Output the (x, y) coordinate of the center of the cell containing the given text.  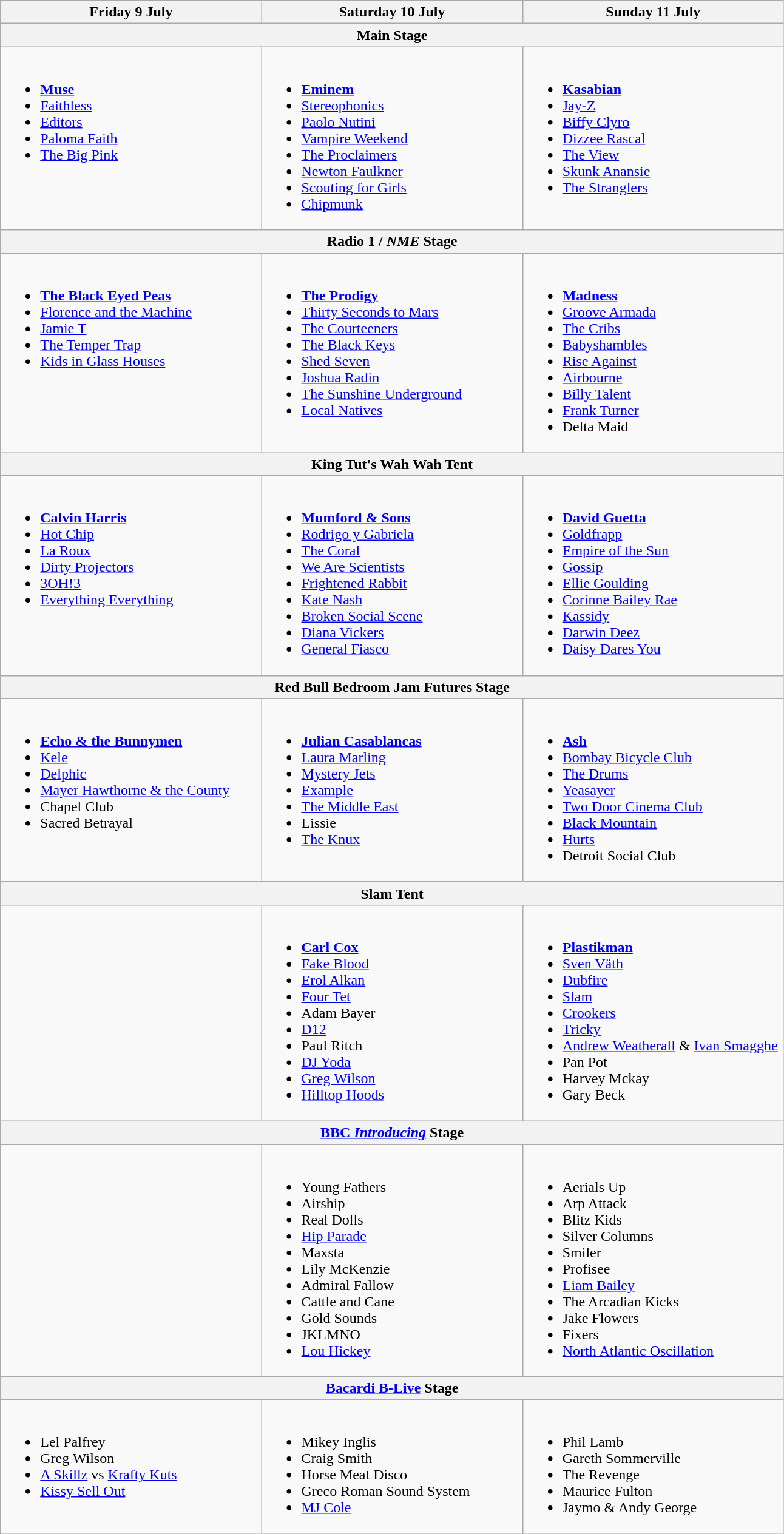
Aerials UpArp AttackBlitz KidsSilver ColumnsSmilerProfiseeLiam BaileyThe Arcadian KicksJake FlowersFixersNorth Atlantic Oscillation (653, 1261)
Julian CasablancasLaura MarlingMystery JetsExampleThe Middle EastLissieThe Knux (392, 790)
Slam Tent (392, 893)
King Tut's Wah Wah Tent (392, 464)
Lel PalfreyGreg WilsonA Skillz vs Krafty KutsKissy Sell Out (131, 1467)
Red Bull Bedroom Jam Futures Stage (392, 687)
Radio 1 / NME Stage (392, 242)
EminemStereophonicsPaolo NutiniVampire WeekendThe ProclaimersNewton FaulknerScouting for GirlsChipmunk (392, 138)
The Black Eyed PeasFlorence and the MachineJamie TThe Temper TrapKids in Glass Houses (131, 353)
Calvin HarrisHot ChipLa RouxDirty Projectors3OH!3Everything Everything (131, 575)
The ProdigyThirty Seconds to MarsThe CourteenersThe Black KeysShed SevenJoshua RadinThe Sunshine UndergroundLocal Natives (392, 353)
MadnessGroove ArmadaThe CribsBabyshamblesRise AgainstAirbourneBilly TalentFrank TurnerDelta Maid (653, 353)
Friday 9 July (131, 12)
Echo & the BunnymenKeleDelphicMayer Hawthorne & the CountyChapel ClubSacred Betrayal (131, 790)
Bacardi B-Live Stage (392, 1388)
Mumford & SonsRodrigo y GabrielaThe CoralWe Are ScientistsFrightened RabbitKate NashBroken Social SceneDiana VickersGeneral Fiasco (392, 575)
Sunday 11 July (653, 12)
PlastikmanSven VäthDubfireSlamCrookersTrickyAndrew Weatherall & Ivan SmagghePan PotHarvey MckayGary Beck (653, 1013)
Main Stage (392, 35)
AshBombay Bicycle ClubThe DrumsYeasayerTwo Door Cinema ClubBlack MountainHurtsDetroit Social Club (653, 790)
Saturday 10 July (392, 12)
Phil LambGareth SommervilleThe RevengeMaurice FultonJaymo & Andy George (653, 1467)
KasabianJay-ZBiffy ClyroDizzee RascalThe ViewSkunk AnansieThe Stranglers (653, 138)
BBC Introducing Stage (392, 1132)
MuseFaithlessEditorsPaloma FaithThe Big Pink (131, 138)
Carl CoxFake BloodErol AlkanFour TetAdam BayerD12Paul RitchDJ YodaGreg WilsonHilltop Hoods (392, 1013)
Young FathersAirshipReal DollsHip ParadeMaxstaLily McKenzieAdmiral FallowCattle and CaneGold SoundsJKLMNOLou Hickey (392, 1261)
David GuettaGoldfrappEmpire of the SunGossipEllie GouldingCorinne Bailey RaeKassidyDarwin DeezDaisy Dares You (653, 575)
Mikey InglisCraig SmithHorse Meat DiscoGreco Roman Sound SystemMJ Cole (392, 1467)
